Pinpoint the cell where the given text exists, returning its (X, Y) midpoint coordinate. 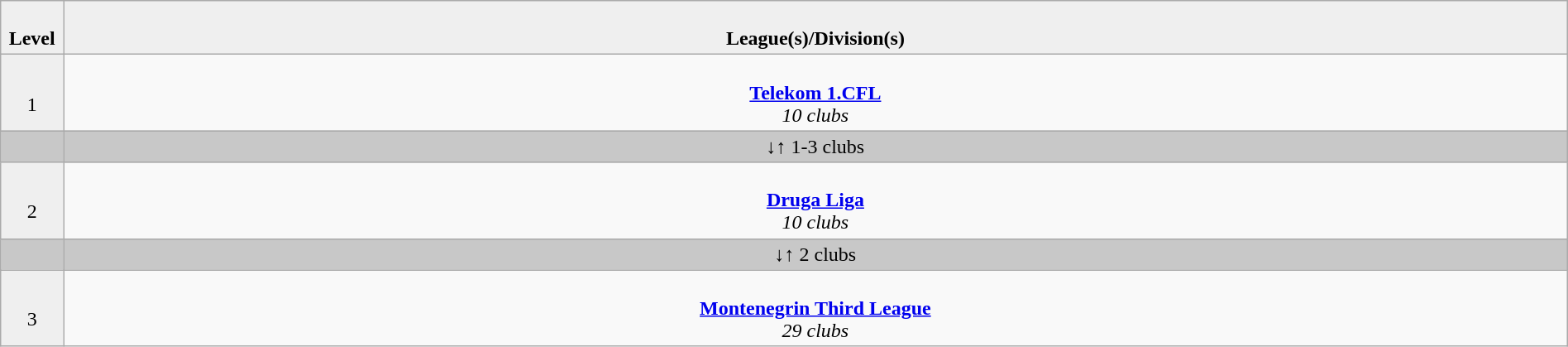
3 (32, 308)
1 (32, 93)
2 (32, 200)
↓↑ 1-3 clubs (815, 147)
Montenegrin Third League 29 clubs (815, 308)
↓↑ 2 clubs (815, 254)
Druga Liga 10 clubs (815, 200)
Telekom 1.CFL 10 clubs (815, 93)
League(s)/Division(s) (815, 28)
Level (32, 28)
